From the cell containing the given text, extract its center point as [x, y] coordinate. 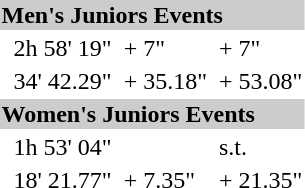
34' 42.29" [62, 81]
s.t. [260, 147]
+ 35.18" [165, 81]
1h 53' 04" [62, 147]
Women's Juniors Events [152, 114]
2h 58' 19" [62, 48]
Men's Juniors Events [152, 15]
+ 53.08" [260, 81]
